Provide the [X, Y] coordinate of the cell's center where the given text is located.  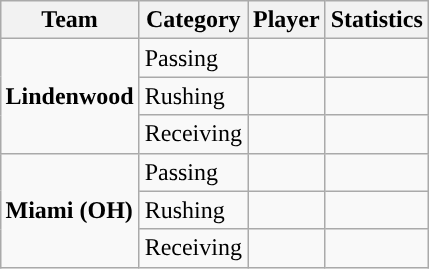
Miami (OH) [70, 210]
Player [287, 20]
Team [70, 20]
Statistics [376, 20]
Lindenwood [70, 96]
Category [193, 20]
